Find where the given text appears and provide that cell's center as (x, y) coordinate. 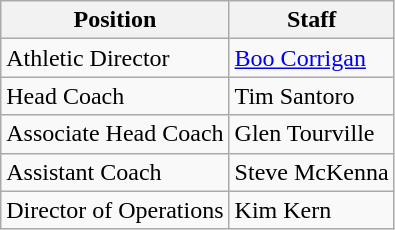
Assistant Coach (115, 172)
Head Coach (115, 96)
Tim Santoro (312, 96)
Athletic Director (115, 58)
Boo Corrigan (312, 58)
Glen Tourville (312, 134)
Steve McKenna (312, 172)
Director of Operations (115, 210)
Position (115, 20)
Staff (312, 20)
Kim Kern (312, 210)
Associate Head Coach (115, 134)
